Detect which cell encompasses the target text, then output its [x, y] center coordinate. 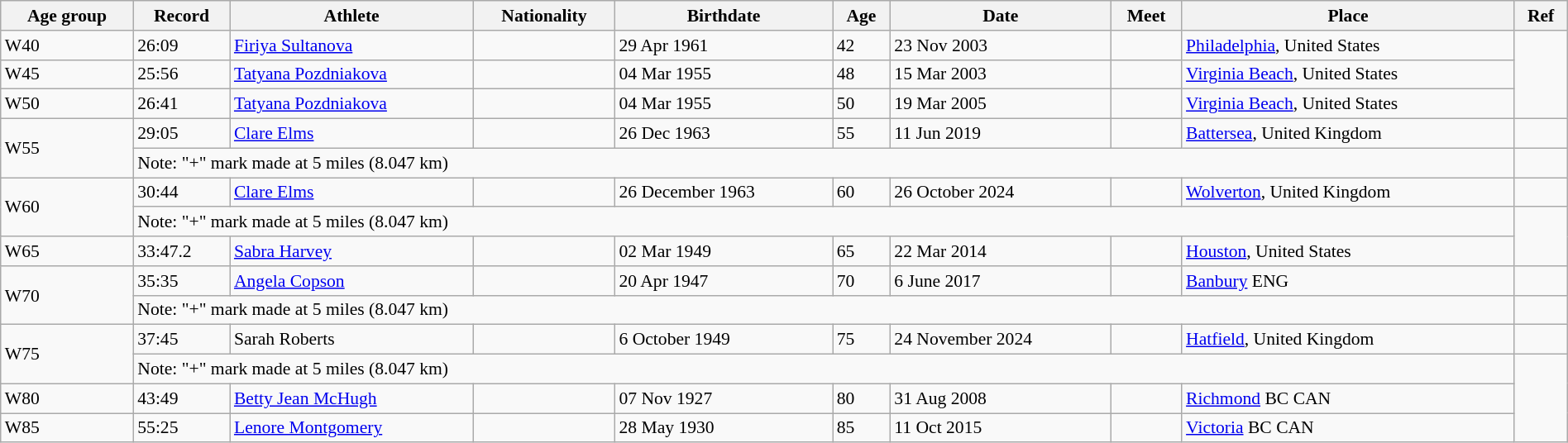
Meet [1146, 16]
55 [862, 134]
Age group [67, 16]
50 [862, 104]
11 Jun 2019 [1001, 134]
29 Apr 1961 [723, 45]
Battersea, United Kingdom [1348, 134]
W75 [67, 354]
6 October 1949 [723, 340]
Sabra Harvey [351, 251]
Betty Jean McHugh [351, 398]
Angela Copson [351, 281]
29:05 [182, 134]
Victoria BC CAN [1348, 428]
Wolverton, United Kingdom [1348, 193]
80 [862, 398]
W50 [67, 104]
43:49 [182, 398]
Lenore Montgomery [351, 428]
24 November 2024 [1001, 340]
33:47.2 [182, 251]
Date [1001, 16]
W55 [67, 149]
Hatfield, United Kingdom [1348, 340]
26 Dec 1963 [723, 134]
11 Oct 2015 [1001, 428]
42 [862, 45]
Age [862, 16]
6 June 2017 [1001, 281]
20 Apr 1947 [723, 281]
Houston, United States [1348, 251]
75 [862, 340]
Ref [1541, 16]
30:44 [182, 193]
W45 [67, 74]
Birthdate [723, 16]
W40 [67, 45]
60 [862, 193]
70 [862, 281]
Richmond BC CAN [1348, 398]
W80 [67, 398]
35:35 [182, 281]
23 Nov 2003 [1001, 45]
26:09 [182, 45]
26:41 [182, 104]
Athlete [351, 16]
Philadelphia, United States [1348, 45]
07 Nov 1927 [723, 398]
26 October 2024 [1001, 193]
55:25 [182, 428]
65 [862, 251]
Record [182, 16]
Nationality [544, 16]
W60 [67, 207]
02 Mar 1949 [723, 251]
Place [1348, 16]
Firiya Sultanova [351, 45]
25:56 [182, 74]
W70 [67, 296]
48 [862, 74]
W65 [67, 251]
Sarah Roberts [351, 340]
85 [862, 428]
28 May 1930 [723, 428]
26 December 1963 [723, 193]
37:45 [182, 340]
19 Mar 2005 [1001, 104]
Banbury ENG [1348, 281]
22 Mar 2014 [1001, 251]
W85 [67, 428]
31 Aug 2008 [1001, 398]
15 Mar 2003 [1001, 74]
